Locate the cell with the specified text and output its [X, Y] center coordinate. 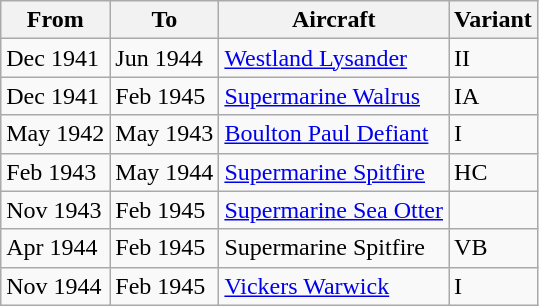
May 1944 [164, 172]
Boulton Paul Defiant [334, 134]
Feb 1943 [56, 172]
Vickers Warwick [334, 286]
Westland Lysander [334, 58]
Nov 1944 [56, 286]
II [494, 58]
From [56, 20]
VB [494, 248]
HC [494, 172]
Apr 1944 [56, 248]
May 1943 [164, 134]
To [164, 20]
Nov 1943 [56, 210]
Supermarine Walrus [334, 96]
Aircraft [334, 20]
May 1942 [56, 134]
Jun 1944 [164, 58]
Supermarine Sea Otter [334, 210]
IA [494, 96]
Variant [494, 20]
